Capture the cell that displays the provided text and extract its (X, Y) central coordinate. 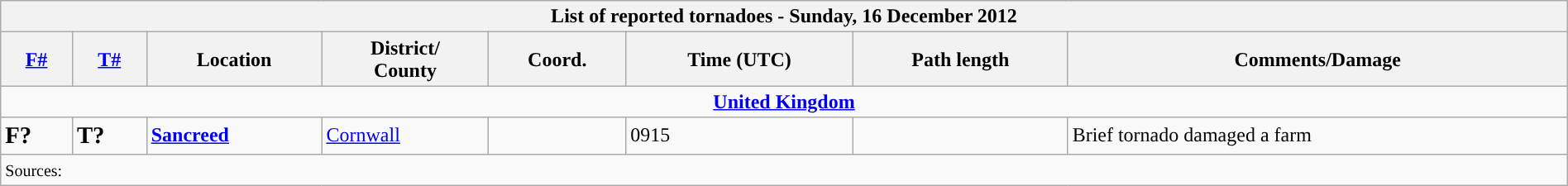
Time (UTC) (739, 60)
Sancreed (234, 136)
Location (234, 60)
Coord. (557, 60)
Sources: (784, 169)
Brief tornado damaged a farm (1317, 136)
List of reported tornadoes - Sunday, 16 December 2012 (784, 17)
0915 (739, 136)
Comments/Damage (1317, 60)
T? (109, 136)
Cornwall (405, 136)
F? (36, 136)
Path length (960, 60)
F# (36, 60)
T# (109, 60)
United Kingdom (784, 102)
District/County (405, 60)
